Output the (x, y) coordinate of the center of the cell containing the given text.  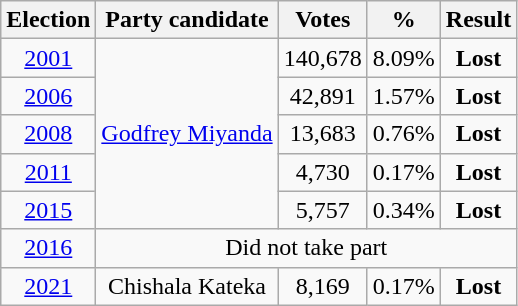
2015 (48, 210)
Party candidate (187, 20)
0.76% (404, 134)
8.09% (404, 58)
0.34% (404, 210)
8,169 (322, 286)
2001 (48, 58)
140,678 (322, 58)
Godfrey Miyanda (187, 134)
Result (478, 20)
1.57% (404, 96)
2011 (48, 172)
Chishala Kateka (187, 286)
13,683 (322, 134)
Votes (322, 20)
42,891 (322, 96)
2008 (48, 134)
2006 (48, 96)
Election (48, 20)
2021 (48, 286)
5,757 (322, 210)
4,730 (322, 172)
Did not take part (306, 248)
2016 (48, 248)
% (404, 20)
